Identify which cell holds the provided text, then report its (X, Y) central coordinate. 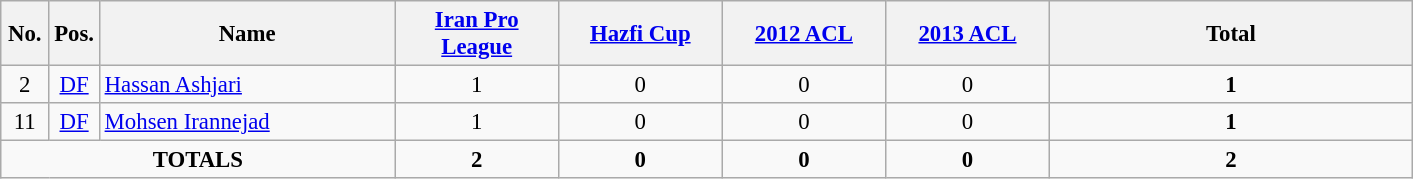
Mohsen Irannejad (247, 122)
Name (247, 34)
No. (25, 34)
2013 ACL (968, 34)
11 (25, 122)
Hazfi Cup (640, 34)
Pos. (74, 34)
2012 ACL (804, 34)
TOTALS (198, 160)
Total (1230, 34)
Hassan Ashjari (247, 85)
Iran Pro League (477, 34)
